Return the (x, y) coordinate for the center point of the cell that contains the specified text.  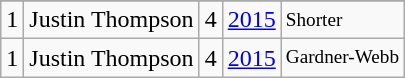
Gardner-Webb (342, 58)
Shorter (342, 20)
